For the text-containing cell, return its midpoint in [X, Y] coordinate format. 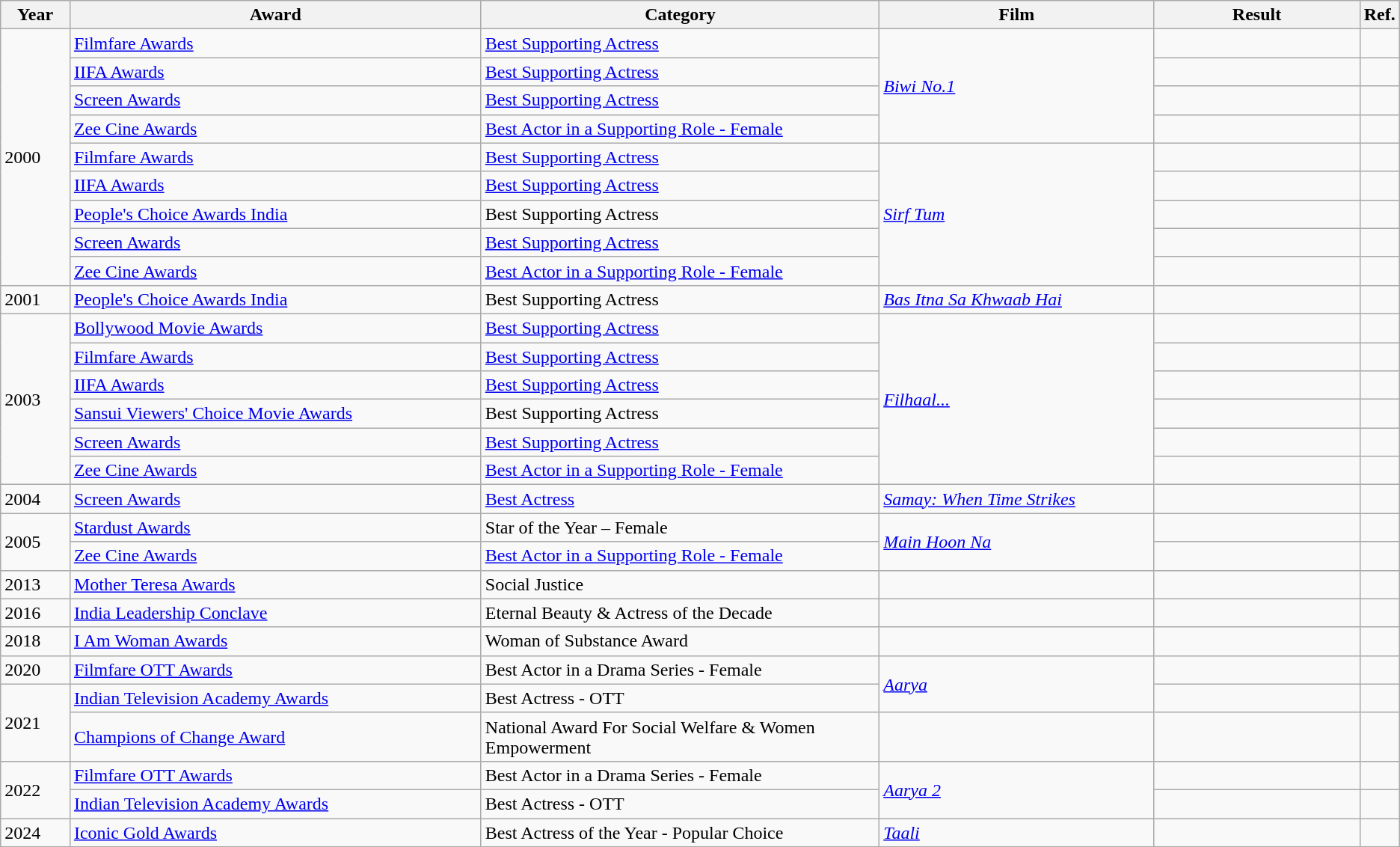
Result [1256, 15]
2022 [36, 789]
2024 [36, 833]
Bollywood Movie Awards [275, 328]
Film [1017, 15]
Eternal Beauty & Actress of the Decade [680, 613]
Woman of Substance Award [680, 641]
Category [680, 15]
2003 [36, 399]
Sirf Tum [1017, 214]
Taali [1017, 833]
2001 [36, 299]
Aarya 2 [1017, 789]
2013 [36, 584]
2018 [36, 641]
Sansui Viewers' Choice Movie Awards [275, 414]
Biwi No.1 [1017, 86]
Social Justice [680, 584]
India Leadership Conclave [275, 613]
Star of the Year – Female [680, 528]
Award [275, 15]
Iconic Gold Awards [275, 833]
Stardust Awards [275, 528]
Best Actress of the Year - Popular Choice [680, 833]
Mother Teresa Awards [275, 584]
2021 [36, 723]
2000 [36, 157]
Champions of Change Award [275, 736]
Filhaal... [1017, 399]
Main Hoon Na [1017, 542]
Ref. [1379, 15]
Best Actress [680, 499]
National Award For Social Welfare & Women Empowerment [680, 736]
I Am Woman Awards [275, 641]
Samay: When Time Strikes [1017, 499]
2005 [36, 542]
Aarya [1017, 684]
Bas Itna Sa Khwaab Hai [1017, 299]
Year [36, 15]
2020 [36, 670]
2004 [36, 499]
2016 [36, 613]
